Output the (X, Y) coordinate of the center of the cell containing the given text.  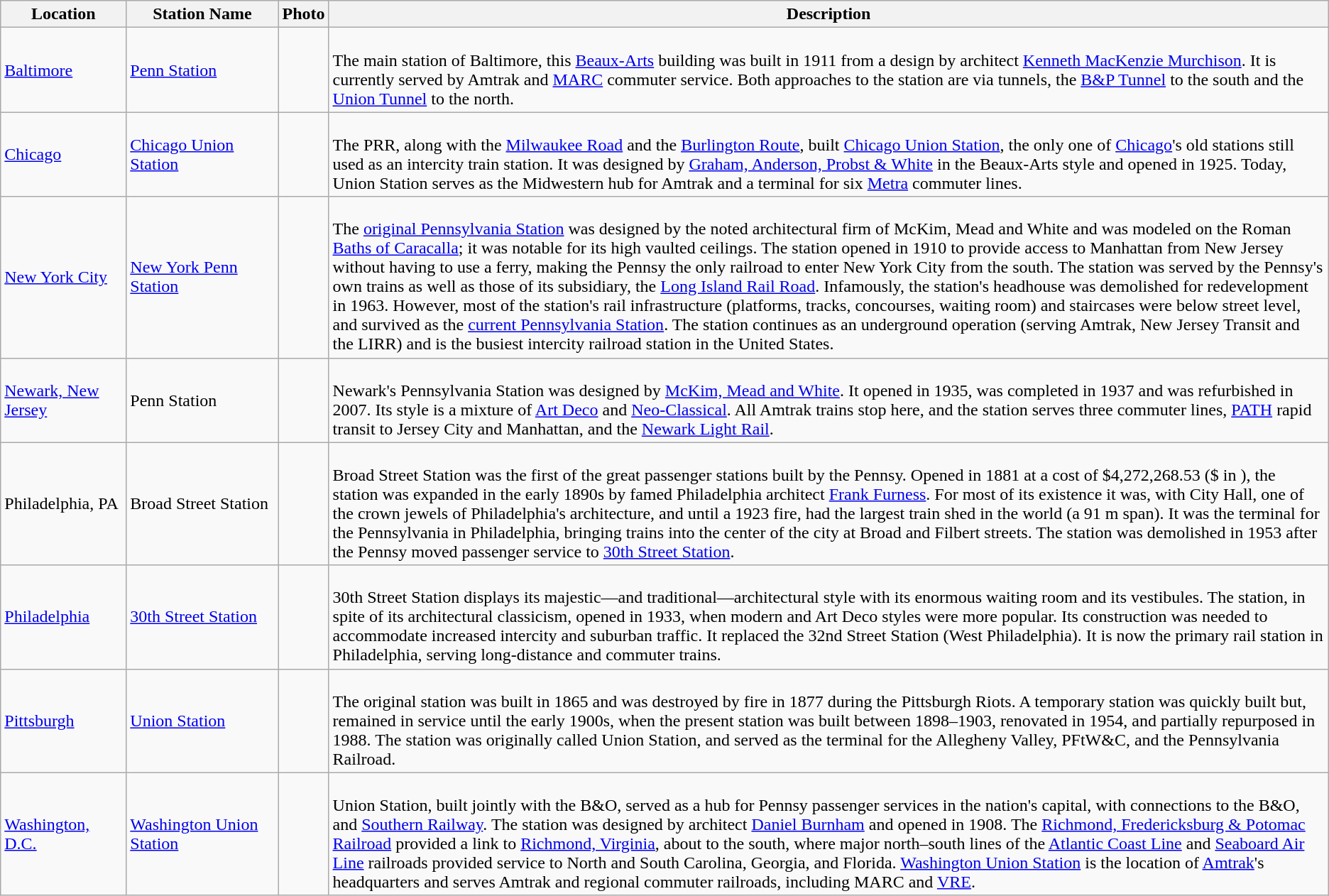
Location (64, 14)
Union Station (202, 721)
Washington Union Station (202, 834)
Photo (304, 14)
Chicago Union Station (202, 155)
30th Street Station (202, 617)
Pittsburgh (64, 721)
New York City (64, 277)
Philadelphia (64, 617)
Broad Street Station (202, 504)
Station Name (202, 14)
Newark, New Jersey (64, 400)
Philadelphia, PA (64, 504)
Description (828, 14)
Baltimore (64, 70)
Chicago (64, 155)
Washington, D.C. (64, 834)
New York Penn Station (202, 277)
